Determine the (x, y) coordinate at the center of the cell enclosing the given text.  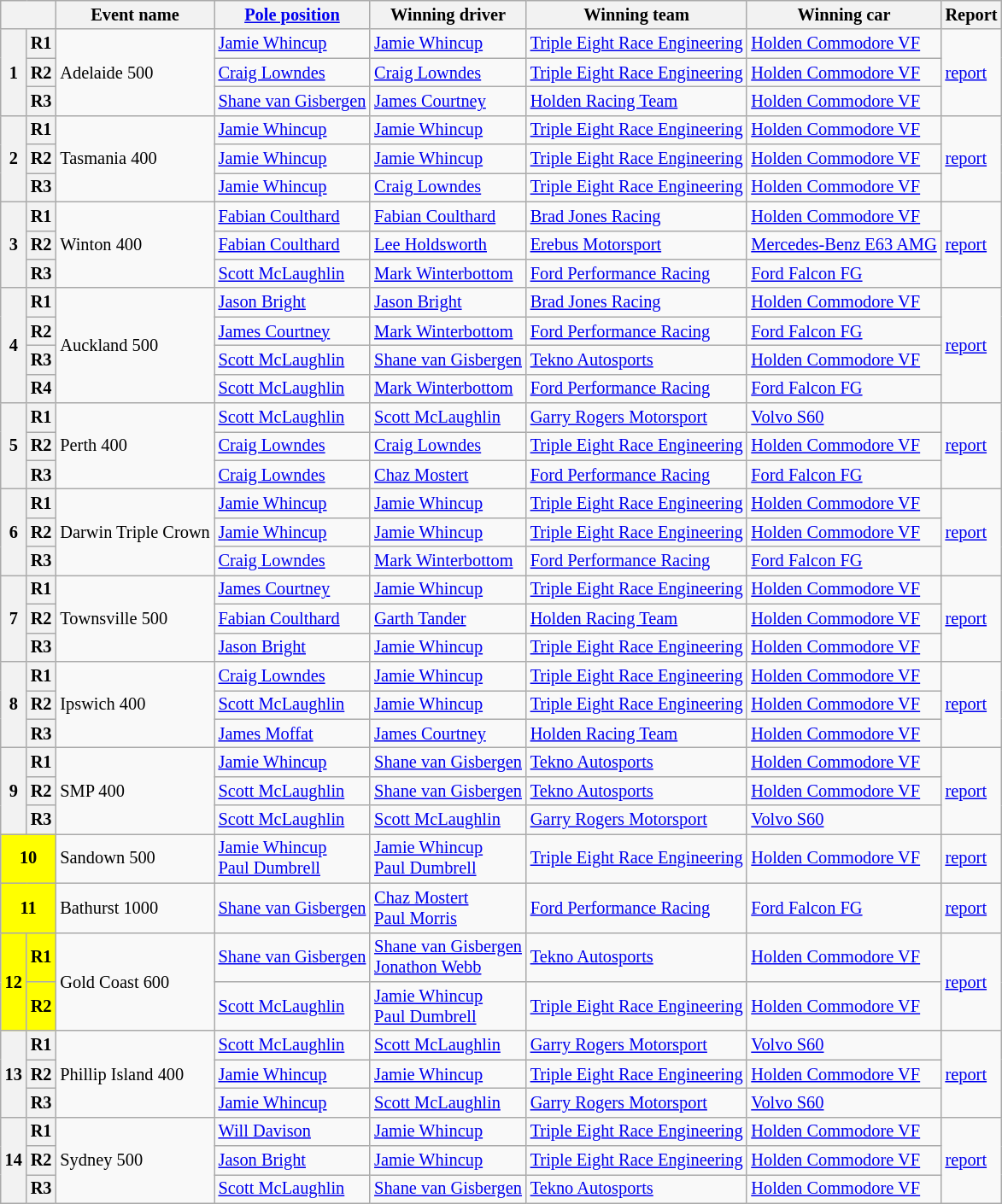
Sydney 500 (135, 1160)
Event name (135, 15)
4 (14, 345)
Townsville 500 (135, 618)
Chaz Mostert (448, 475)
Gold Coast 600 (135, 982)
Darwin Triple Crown (135, 531)
Winning car (844, 15)
9 (14, 791)
Will Davison (292, 1131)
Winning driver (448, 15)
Adelaide 500 (135, 72)
10 (29, 858)
7 (14, 618)
SMP 400 (135, 791)
8 (14, 704)
Report (972, 15)
2 (14, 159)
1 (14, 72)
Shane van Gisbergen Jonathon Webb (448, 957)
Erebus Motorsport (637, 245)
Bathurst 1000 (135, 908)
13 (14, 1074)
Phillip Island 400 (135, 1074)
Tasmania 400 (135, 159)
Ipswich 400 (135, 704)
Garth Tander (448, 618)
R4 (41, 389)
6 (14, 531)
Lee Holdsworth (448, 245)
3 (14, 244)
12 (14, 982)
Mercedes-Benz E63 AMG (844, 245)
Sandown 500 (135, 858)
5 (14, 446)
14 (14, 1160)
Chaz Mostert Paul Morris (448, 908)
11 (29, 908)
James Moffat (292, 734)
Perth 400 (135, 446)
Auckland 500 (135, 345)
Pole position (292, 15)
Winton 400 (135, 244)
Winning team (637, 15)
